Output the [X, Y] coordinate of the center of the cell containing the given text.  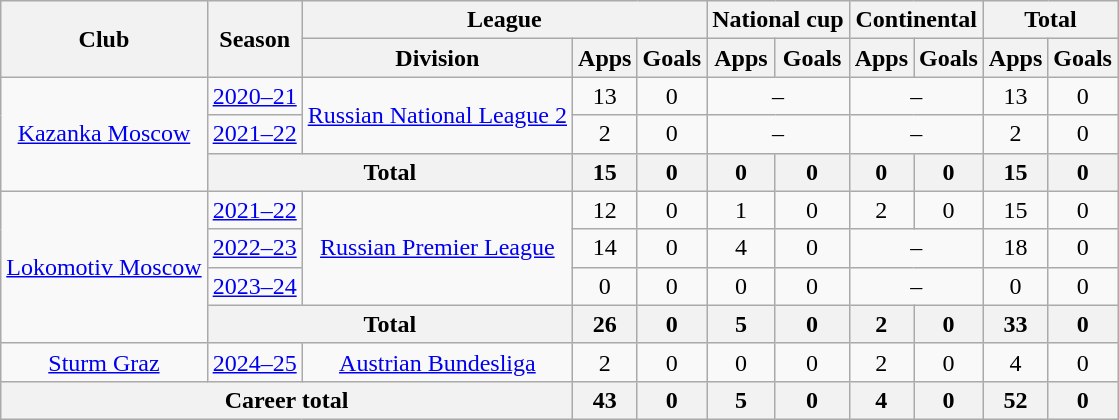
2020–21 [254, 96]
2024–25 [254, 362]
Continental [916, 20]
33 [1015, 324]
Russian Premier League [437, 248]
Austrian Bundesliga [437, 362]
League [504, 20]
Lokomotiv Moscow [104, 267]
Career total [287, 400]
Club [104, 39]
Russian National League 2 [437, 115]
52 [1015, 400]
Kazanka Moscow [104, 134]
18 [1015, 248]
Division [437, 58]
Season [254, 39]
2023–24 [254, 286]
26 [605, 324]
National cup [778, 20]
12 [605, 210]
14 [605, 248]
1 [741, 210]
2022–23 [254, 248]
Sturm Graz [104, 362]
43 [605, 400]
